Scan for the cell matching the given text and deliver its [X, Y] coordinate at center. 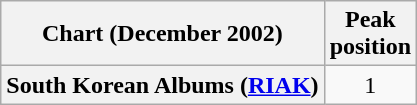
1 [370, 85]
Peakposition [370, 34]
Chart (December 2002) [162, 34]
South Korean Albums (RIAK) [162, 85]
